Extract the [x, y] coordinate from the center of the cell holding the provided text.  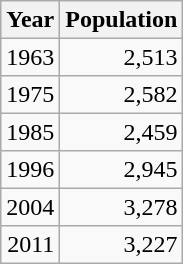
1985 [30, 132]
1996 [30, 170]
2,582 [122, 94]
3,227 [122, 244]
Year [30, 20]
1975 [30, 94]
2,513 [122, 56]
1963 [30, 56]
Population [122, 20]
2004 [30, 206]
3,278 [122, 206]
2,945 [122, 170]
2011 [30, 244]
2,459 [122, 132]
